Search for the cell housing the specified text and yield its (x, y) center coordinate. 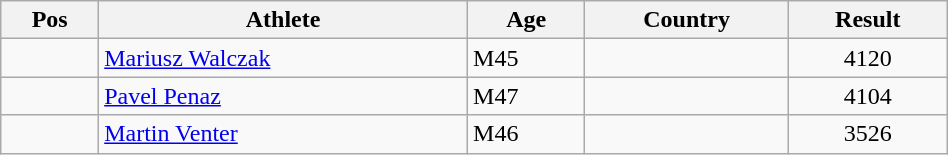
Country (686, 20)
Mariusz Walczak (284, 58)
Pavel Penaz (284, 96)
4120 (868, 58)
Martin Venter (284, 134)
4104 (868, 96)
M47 (526, 96)
Pos (50, 20)
M45 (526, 58)
Result (868, 20)
Athlete (284, 20)
3526 (868, 134)
M46 (526, 134)
Age (526, 20)
